Identify which cell holds the provided text, then report its (X, Y) central coordinate. 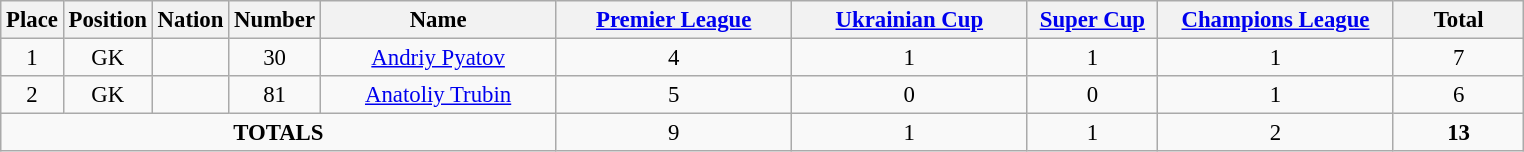
Nation (190, 20)
Super Cup (1092, 20)
Name (438, 20)
Position (108, 20)
5 (674, 95)
6 (1458, 95)
Ukrainian Cup (910, 20)
TOTALS (278, 133)
4 (674, 58)
Place (32, 20)
Total (1458, 20)
30 (275, 58)
81 (275, 95)
Champions League (1276, 20)
7 (1458, 58)
13 (1458, 133)
9 (674, 133)
Number (275, 20)
Andriy Pyatov (438, 58)
Premier League (674, 20)
Anatoliy Trubin (438, 95)
